Capture the cell that displays the provided text and extract its [x, y] central coordinate. 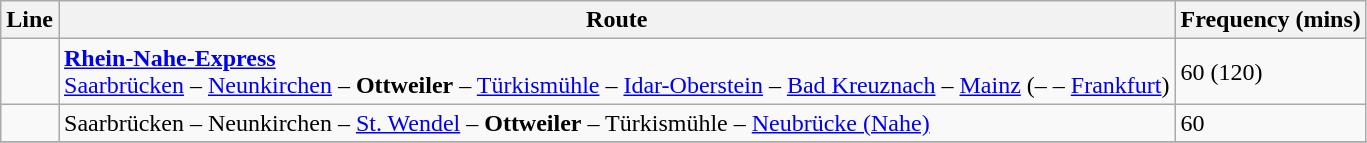
60 [1270, 123]
Frequency (mins) [1270, 20]
Saarbrücken – Neunkirchen – St. Wendel – Ottweiler – Türkismühle – Neubrücke (Nahe) [616, 123]
Rhein-Nahe-ExpressSaarbrücken – Neunkirchen – Ottweiler – Türkismühle – Idar-Oberstein – Bad Kreuznach – Mainz (– – Frankfurt) [616, 72]
60 (120) [1270, 72]
Line [30, 20]
Route [616, 20]
